Provide the (x, y) coordinate of the cell's center where the given text is located.  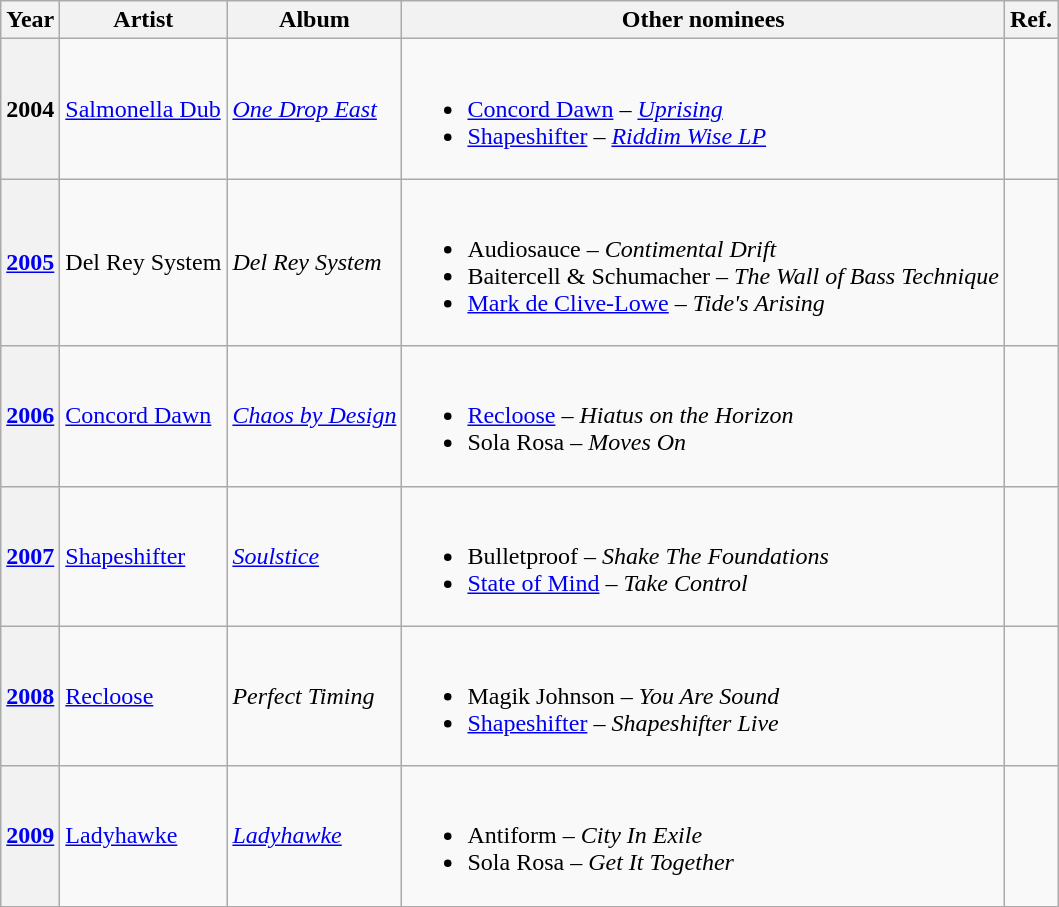
Chaos by Design (314, 416)
2005 (30, 262)
Recloose – Hiatus on the HorizonSola Rosa – Moves On (704, 416)
Audiosauce – Contimental DriftBaitercell & Schumacher – The Wall of Bass TechniqueMark de Clive-Lowe – Tide's Arising (704, 262)
Concord Dawn – UprisingShapeshifter – Riddim Wise LP (704, 109)
2007 (30, 556)
Year (30, 20)
Album (314, 20)
Antiform – City In ExileSola Rosa – Get It Together (704, 836)
Soulstice (314, 556)
Other nominees (704, 20)
Artist (144, 20)
2008 (30, 696)
Perfect Timing (314, 696)
2004 (30, 109)
Recloose (144, 696)
Ref. (1030, 20)
2009 (30, 836)
Magik Johnson – You Are SoundShapeshifter – Shapeshifter Live (704, 696)
2006 (30, 416)
Bulletproof – Shake The FoundationsState of Mind – Take Control (704, 556)
Salmonella Dub (144, 109)
One Drop East (314, 109)
Shapeshifter (144, 556)
Concord Dawn (144, 416)
